Detect which cell encompasses the target text, then output its (X, Y) center coordinate. 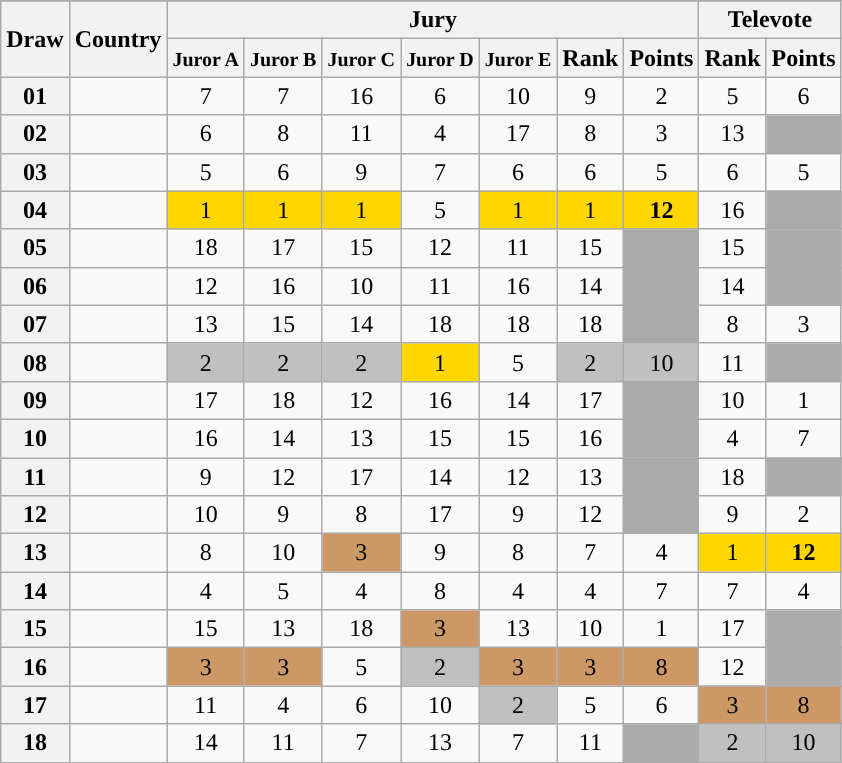
07 (35, 324)
06 (35, 286)
Draw (35, 39)
03 (35, 172)
Country (118, 39)
Televote (770, 20)
Jury (433, 20)
Juror C (362, 58)
01 (35, 96)
Juror E (518, 58)
Juror D (440, 58)
Juror B (283, 58)
05 (35, 248)
09 (35, 400)
Juror A (206, 58)
04 (35, 210)
02 (35, 134)
08 (35, 362)
